Capture the cell that displays the provided text and extract its [x, y] central coordinate. 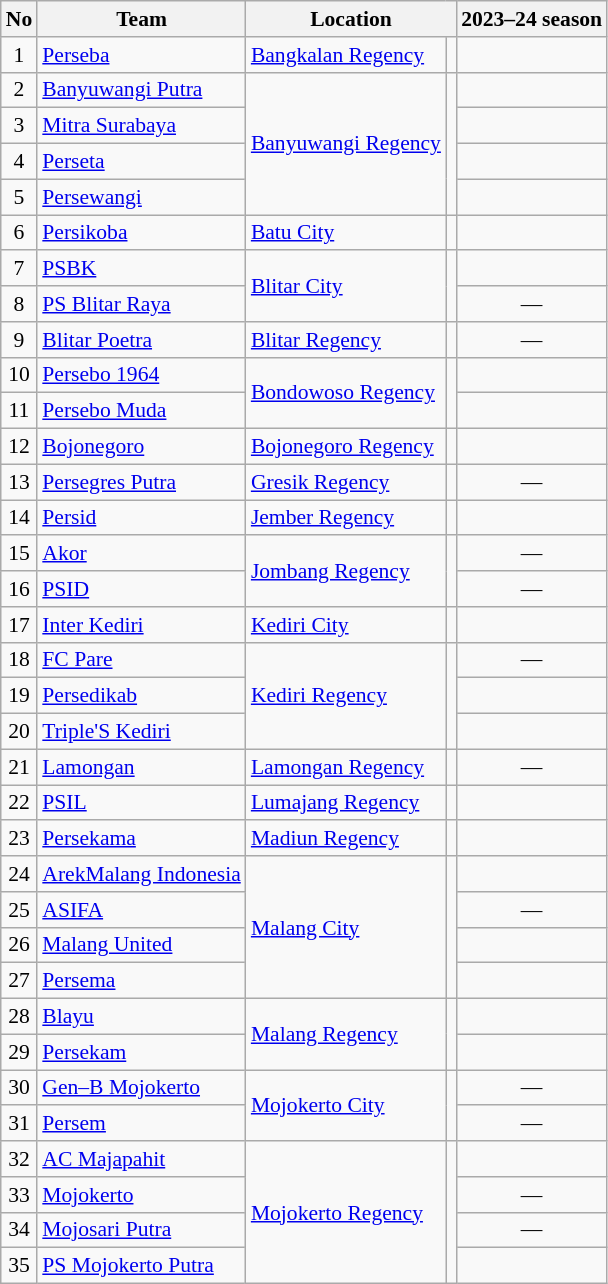
33 [20, 1195]
3 [20, 126]
PSIL [142, 803]
Batu City [346, 233]
1 [20, 55]
20 [20, 732]
ArekMalang Indonesia [142, 874]
17 [20, 625]
Gen–B Mojokerto [142, 1088]
Lamongan [142, 767]
15 [20, 554]
8 [20, 304]
Mitra Surabaya [142, 126]
Malang United [142, 945]
28 [20, 1017]
PSBK [142, 269]
Blitar Regency [346, 340]
12 [20, 447]
31 [20, 1124]
Bojonegoro [142, 447]
Persewangi [142, 197]
23 [20, 839]
Mojokerto [142, 1195]
Akor [142, 554]
Persem [142, 1124]
ASIFA [142, 910]
Triple'S Kediri [142, 732]
Team [142, 19]
Kediri Regency [346, 696]
Persebo 1964 [142, 375]
Malang City [346, 927]
Blitar Poetra [142, 340]
13 [20, 482]
35 [20, 1266]
Banyuwangi Putra [142, 90]
Blayu [142, 1017]
Lumajang Regency [346, 803]
10 [20, 375]
32 [20, 1159]
Inter Kediri [142, 625]
No [20, 19]
Mojokerto City [346, 1106]
7 [20, 269]
Persebo Muda [142, 411]
Lamongan Regency [346, 767]
11 [20, 411]
34 [20, 1230]
Perseba [142, 55]
FC Pare [142, 660]
2023–24 season [532, 19]
24 [20, 874]
Perseta [142, 162]
Persegres Putra [142, 482]
4 [20, 162]
PS Mojokerto Putra [142, 1266]
16 [20, 589]
Jombang Regency [346, 572]
PS Blitar Raya [142, 304]
Persedikab [142, 696]
5 [20, 197]
30 [20, 1088]
22 [20, 803]
Mojokerto Regency [346, 1212]
Mojosari Putra [142, 1230]
Persikoba [142, 233]
Bojonegoro Regency [346, 447]
21 [20, 767]
Jember Regency [346, 518]
19 [20, 696]
Madiun Regency [346, 839]
14 [20, 518]
Persekam [142, 1052]
6 [20, 233]
Kediri City [346, 625]
Persema [142, 981]
18 [20, 660]
Gresik Regency [346, 482]
29 [20, 1052]
9 [20, 340]
27 [20, 981]
2 [20, 90]
Location [351, 19]
Bangkalan Regency [346, 55]
AC Majapahit [142, 1159]
Bondowoso Regency [346, 392]
Blitar City [346, 286]
26 [20, 945]
Malang Regency [346, 1034]
Banyuwangi Regency [346, 143]
25 [20, 910]
Persid [142, 518]
PSID [142, 589]
Persekama [142, 839]
